Detect which cell encompasses the target text, then output its [x, y] center coordinate. 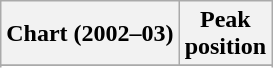
Chart (2002–03) [90, 34]
Peakposition [225, 34]
